For the text-containing cell, return its midpoint in [x, y] coordinate format. 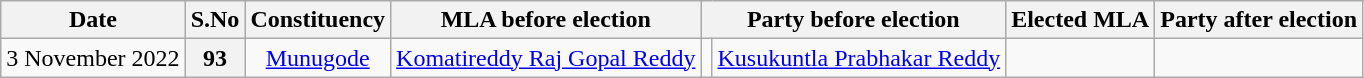
Party before election [854, 20]
Date [93, 20]
S.No [215, 20]
Kusukuntla Prabhakar Reddy [859, 58]
3 November 2022 [93, 58]
93 [215, 58]
Komatireddy Raj Gopal Reddy [546, 58]
MLA before election [546, 20]
Munugode [318, 58]
Elected MLA [1080, 20]
Constituency [318, 20]
Party after election [1259, 20]
